Capture the cell that displays the provided text and extract its [X, Y] central coordinate. 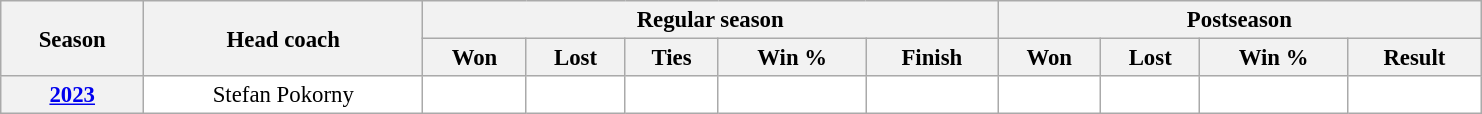
2023 [72, 95]
Season [72, 38]
Regular season [710, 20]
Finish [932, 58]
Stefan Pokorny [284, 95]
Result [1415, 58]
Ties [672, 58]
Head coach [284, 38]
Postseason [1240, 20]
